Find where the given text appears and provide that cell's center as [x, y] coordinate. 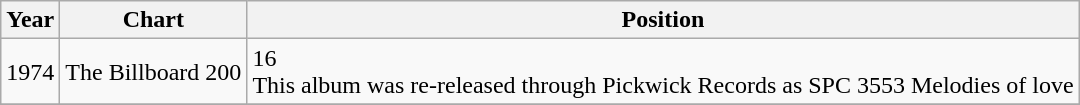
Year [30, 20]
16This album was re-released through Pickwick Records as SPC 3553 Melodies of love [663, 72]
The Billboard 200 [154, 72]
Position [663, 20]
1974 [30, 72]
Chart [154, 20]
